Output the (X, Y) coordinate of the center of the cell containing the given text.  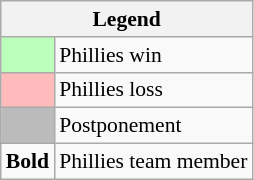
Postponement (153, 126)
Phillies loss (153, 90)
Phillies win (153, 55)
Legend (127, 19)
Bold (28, 162)
Phillies team member (153, 162)
